Locate the cell with the specified text and output its [X, Y] center coordinate. 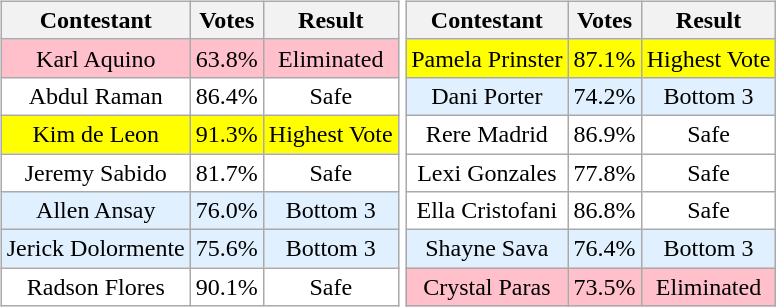
75.6% [226, 249]
Karl Aquino [96, 58]
81.7% [226, 173]
76.4% [604, 249]
Allen Ansay [96, 211]
Crystal Paras [487, 287]
Jeremy Sabido [96, 173]
Rere Madrid [487, 134]
Pamela Prinster [487, 58]
86.9% [604, 134]
74.2% [604, 96]
Radson Flores [96, 287]
Lexi Gonzales [487, 173]
91.3% [226, 134]
Kim de Leon [96, 134]
63.8% [226, 58]
Shayne Sava [487, 249]
Ella Cristofani [487, 211]
86.8% [604, 211]
77.8% [604, 173]
90.1% [226, 287]
76.0% [226, 211]
86.4% [226, 96]
Abdul Raman [96, 96]
87.1% [604, 58]
73.5% [604, 287]
Jerick Dolormente [96, 249]
Dani Porter [487, 96]
